Pinpoint the cell where the given text exists, returning its (X, Y) midpoint coordinate. 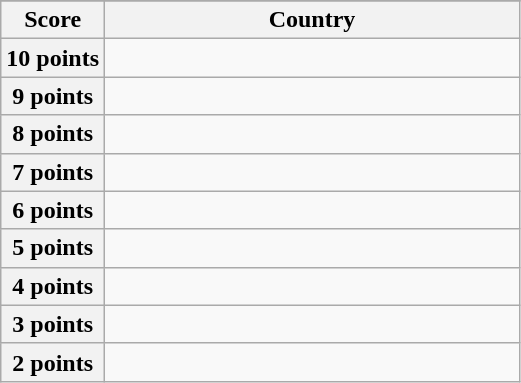
Country (312, 20)
3 points (53, 324)
5 points (53, 248)
8 points (53, 134)
6 points (53, 210)
7 points (53, 172)
4 points (53, 286)
Score (53, 20)
2 points (53, 362)
9 points (53, 96)
10 points (53, 58)
